For the text-containing cell, return its midpoint in [X, Y] coordinate format. 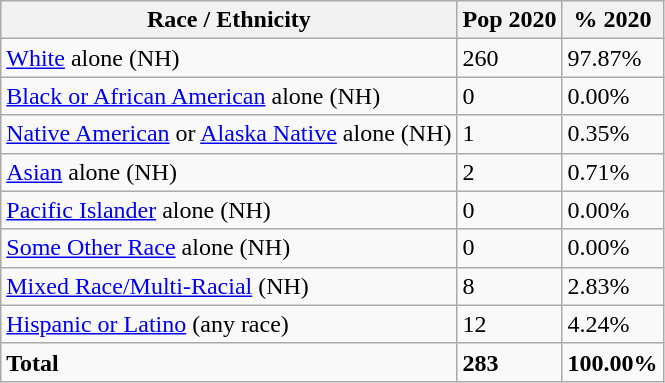
Race / Ethnicity [229, 20]
12 [510, 324]
8 [510, 286]
2 [510, 172]
Mixed Race/Multi-Racial (NH) [229, 286]
0.71% [612, 172]
260 [510, 58]
% 2020 [612, 20]
4.24% [612, 324]
Hispanic or Latino (any race) [229, 324]
0.35% [612, 134]
97.87% [612, 58]
White alone (NH) [229, 58]
Total [229, 362]
283 [510, 362]
Pop 2020 [510, 20]
1 [510, 134]
Native American or Alaska Native alone (NH) [229, 134]
100.00% [612, 362]
Asian alone (NH) [229, 172]
Some Other Race alone (NH) [229, 248]
Pacific Islander alone (NH) [229, 210]
2.83% [612, 286]
Black or African American alone (NH) [229, 96]
